Provide the (X, Y) coordinate of the cell's center where the given text is located.  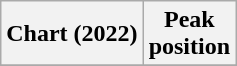
Chart (2022) (72, 34)
Peak position (189, 34)
